Identify which cell holds the provided text, then report its (X, Y) central coordinate. 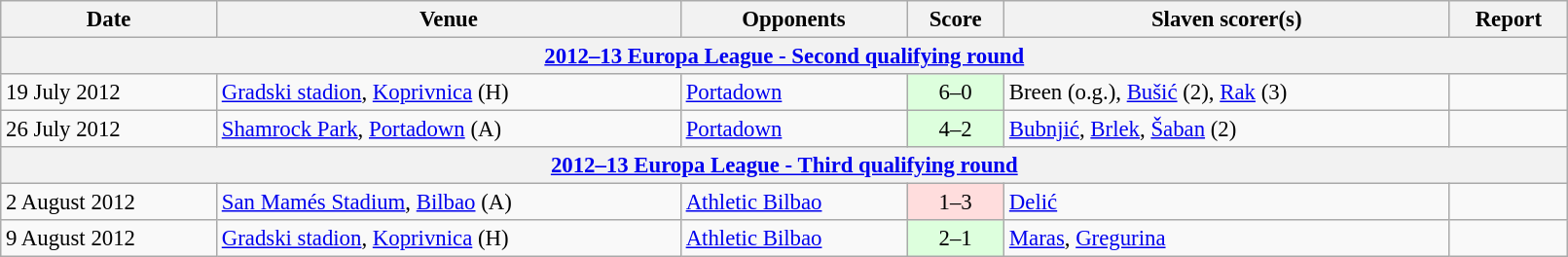
Maras, Gregurina (1226, 239)
Breen (o.g.), Bušić (2), Rak (3) (1226, 92)
4–2 (956, 129)
1–3 (956, 202)
9 August 2012 (109, 239)
19 July 2012 (109, 92)
Venue (448, 19)
Opponents (793, 19)
2 August 2012 (109, 202)
26 July 2012 (109, 129)
6–0 (956, 92)
Delić (1226, 202)
San Mamés Stadium, Bilbao (A) (448, 202)
Date (109, 19)
2–1 (956, 239)
Score (956, 19)
Bubnjić, Brlek, Šaban (2) (1226, 129)
2012–13 Europa League - Second qualifying round (784, 56)
Report (1509, 19)
2012–13 Europa League - Third qualifying round (784, 165)
Shamrock Park, Portadown (A) (448, 129)
Slaven scorer(s) (1226, 19)
